Search for the cell housing the specified text and yield its (X, Y) center coordinate. 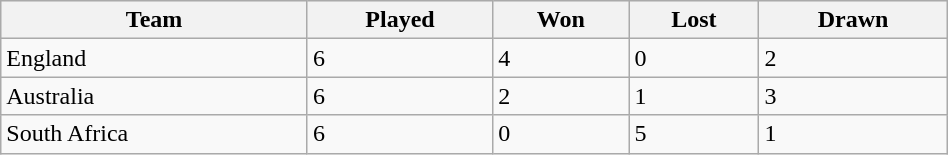
South Africa (154, 134)
England (154, 58)
4 (561, 58)
3 (853, 96)
Won (561, 20)
Played (400, 20)
Lost (694, 20)
Team (154, 20)
Australia (154, 96)
5 (694, 134)
Drawn (853, 20)
